From the cell containing the given text, extract its center point as (X, Y) coordinate. 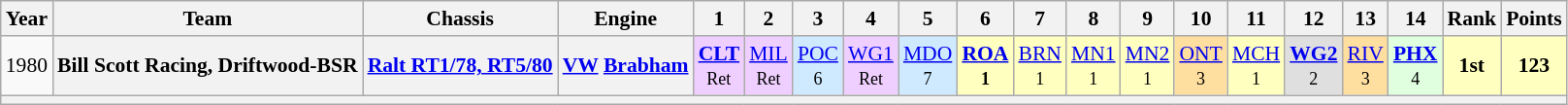
1st (1473, 66)
BRN1 (1040, 66)
2 (768, 18)
1980 (27, 66)
4 (871, 18)
WG22 (1314, 66)
ONT3 (1200, 66)
WG1Ret (871, 66)
MCH1 (1256, 66)
Rank (1473, 18)
11 (1256, 18)
14 (1416, 18)
Chassis (460, 18)
3 (818, 18)
MN11 (1094, 66)
6 (985, 18)
7 (1040, 18)
5 (928, 18)
VW Brabham (626, 66)
POC6 (818, 66)
CLTRet (720, 66)
12 (1314, 18)
Team (208, 18)
1 (720, 18)
Engine (626, 18)
123 (1534, 66)
8 (1094, 18)
ROA1 (985, 66)
Year (27, 18)
MDO7 (928, 66)
10 (1200, 18)
9 (1148, 18)
Bill Scott Racing, Driftwood-BSR (208, 66)
13 (1364, 18)
Points (1534, 18)
PHX4 (1416, 66)
Ralt RT1/78, RT5/80 (460, 66)
MN21 (1148, 66)
RIV3 (1364, 66)
MILRet (768, 66)
